Search for the cell housing the specified text and yield its [X, Y] center coordinate. 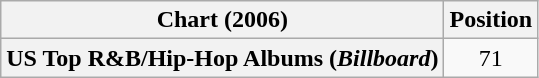
US Top R&B/Hip-Hop Albums (Billboard) [222, 58]
Position [491, 20]
Chart (2006) [222, 20]
71 [491, 58]
